Provide the [x, y] coordinate of the cell's center where the given text is located.  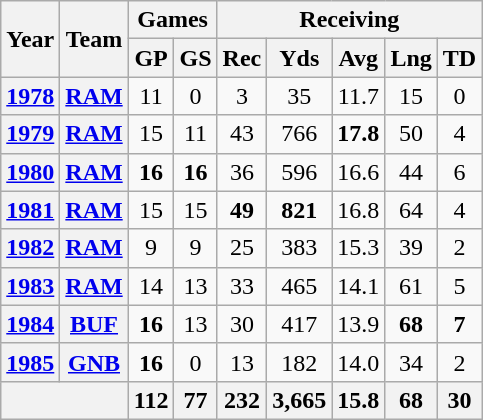
1985 [30, 362]
1979 [30, 134]
50 [411, 134]
383 [300, 248]
64 [411, 210]
7 [459, 324]
15.8 [358, 400]
33 [242, 286]
Receiving [350, 20]
821 [300, 210]
417 [300, 324]
11.7 [358, 96]
766 [300, 134]
TD [459, 58]
Year [30, 39]
61 [411, 286]
16.6 [358, 172]
36 [242, 172]
1984 [30, 324]
Games [172, 20]
182 [300, 362]
44 [411, 172]
BUF [94, 324]
15.3 [358, 248]
25 [242, 248]
1982 [30, 248]
6 [459, 172]
16.8 [358, 210]
3,665 [300, 400]
112 [151, 400]
1981 [30, 210]
Yds [300, 58]
1980 [30, 172]
232 [242, 400]
35 [300, 96]
14.0 [358, 362]
465 [300, 286]
17.8 [358, 134]
77 [196, 400]
Lng [411, 58]
596 [300, 172]
34 [411, 362]
49 [242, 210]
5 [459, 286]
14 [151, 286]
3 [242, 96]
39 [411, 248]
43 [242, 134]
1983 [30, 286]
Team [94, 39]
14.1 [358, 286]
Rec [242, 58]
13.9 [358, 324]
GS [196, 58]
GP [151, 58]
GNB [94, 362]
Avg [358, 58]
1978 [30, 96]
